Scan for the cell matching the given text and deliver its [X, Y] coordinate at center. 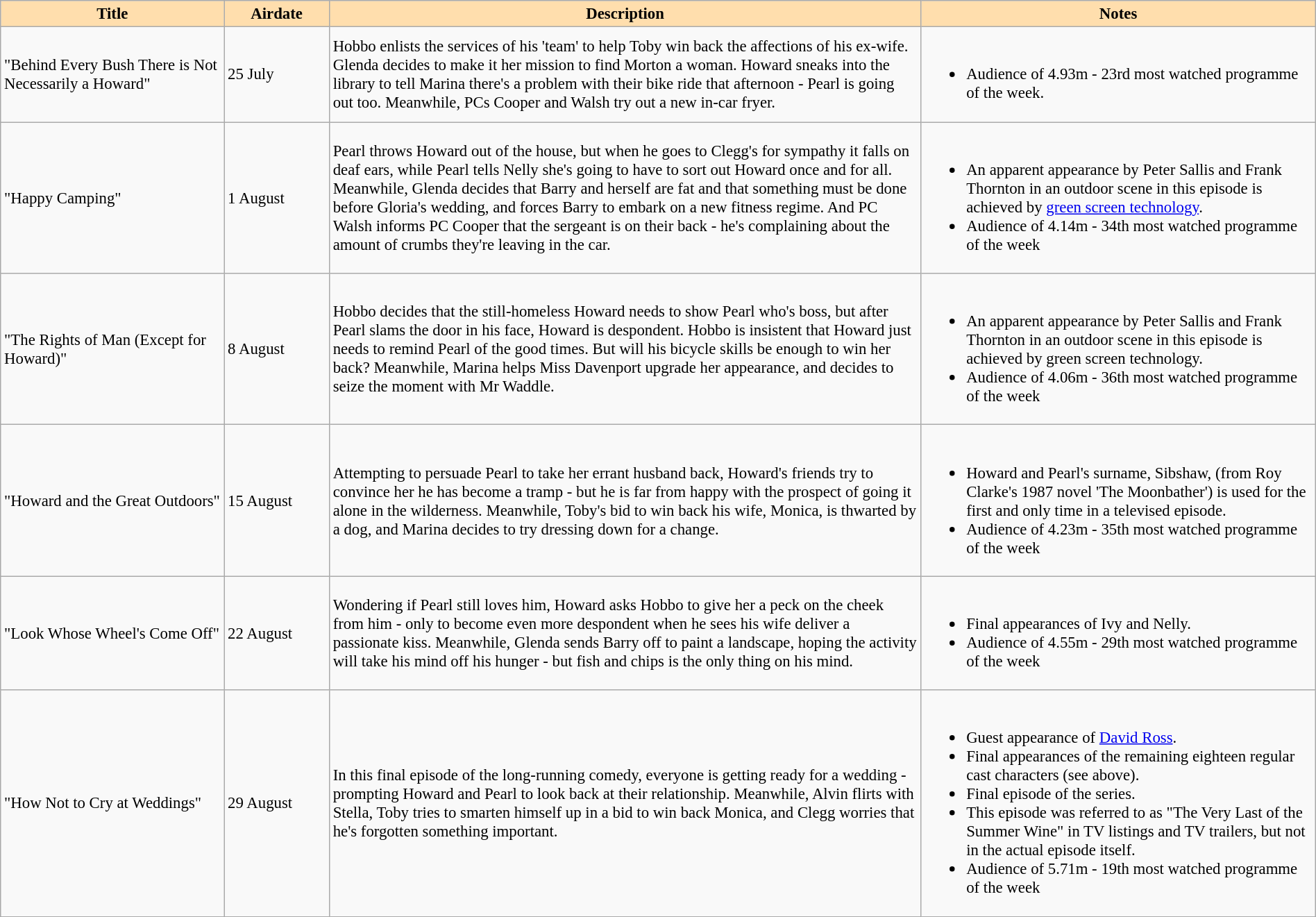
22 August [277, 633]
"Behind Every Bush There is Not Necessarily a Howard" [112, 75]
"Howard and the Great Outdoors" [112, 500]
Final appearances of Ivy and Nelly.Audience of 4.55m - 29th most watched programme of the week [1118, 633]
29 August [277, 803]
"Happy Camping" [112, 198]
Audience of 4.93m - 23rd most watched programme of the week. [1118, 75]
1 August [277, 198]
Title [112, 14]
"Look Whose Wheel's Come Off" [112, 633]
Description [625, 14]
Notes [1118, 14]
"The Rights of Man (Except for Howard)" [112, 349]
8 August [277, 349]
Airdate [277, 14]
"How Not to Cry at Weddings" [112, 803]
25 July [277, 75]
15 August [277, 500]
